From the cell containing the given text, extract its center point as (X, Y) coordinate. 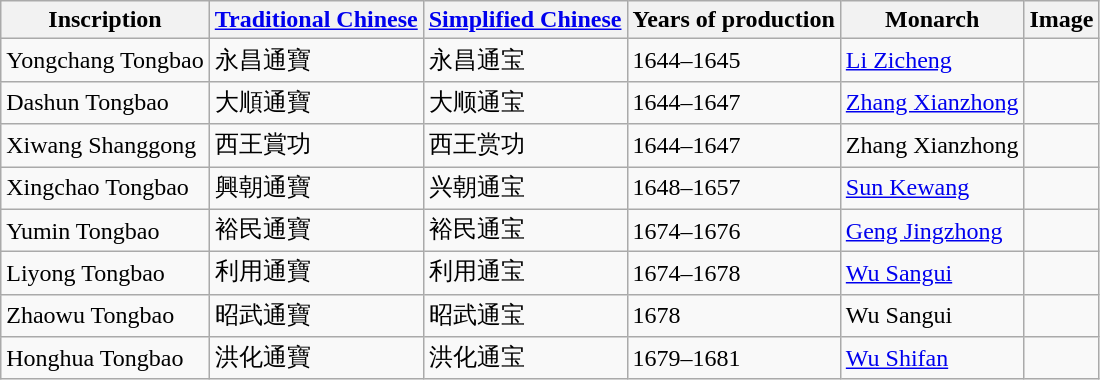
1644–1645 (734, 60)
昭武通宝 (525, 316)
洪化通寶 (316, 358)
1674–1676 (734, 230)
洪化通宝 (525, 358)
Yongchang Tongbao (105, 60)
Sun Kewang (932, 188)
1648–1657 (734, 188)
Inscription (105, 20)
裕民通寶 (316, 230)
西王赏功 (525, 146)
Years of production (734, 20)
利用通寶 (316, 274)
Honghua Tongbao (105, 358)
Wu Shifan (932, 358)
兴朝通宝 (525, 188)
Zhaowu Tongbao (105, 316)
Monarch (932, 20)
西王賞功 (316, 146)
Image (1062, 20)
Dashun Tongbao (105, 102)
Xingchao Tongbao (105, 188)
永昌通寶 (316, 60)
Xiwang Shanggong (105, 146)
昭武通寶 (316, 316)
大顺通宝 (525, 102)
Liyong Tongbao (105, 274)
1679–1681 (734, 358)
利用通宝 (525, 274)
Simplified Chinese (525, 20)
1674–1678 (734, 274)
大順通寶 (316, 102)
Yumin Tongbao (105, 230)
1678 (734, 316)
Li Zicheng (932, 60)
Geng Jingzhong (932, 230)
興朝通寶 (316, 188)
Traditional Chinese (316, 20)
裕民通宝 (525, 230)
永昌通宝 (525, 60)
